Return the [X, Y] coordinate for the center point of the cell that contains the specified text.  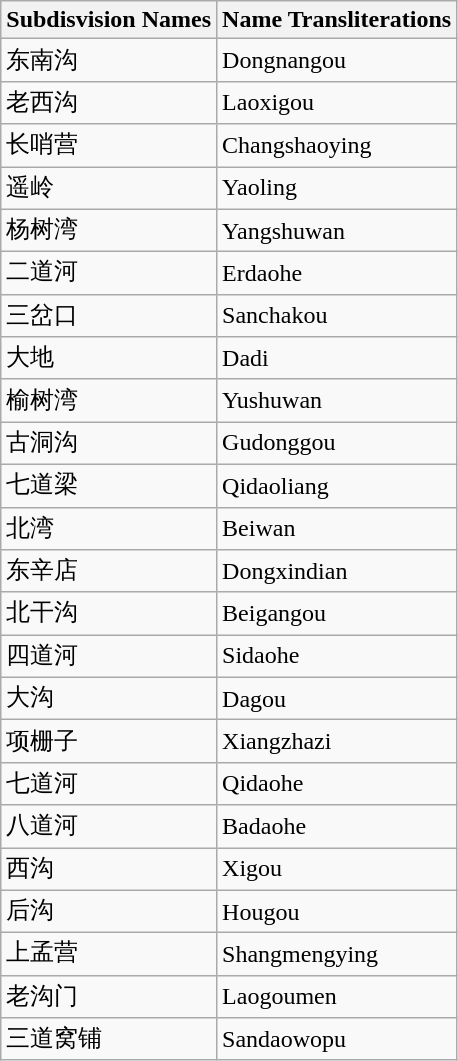
项栅子 [109, 742]
Xiangzhazi [337, 742]
Sidaohe [337, 656]
七道梁 [109, 486]
老沟门 [109, 996]
Yaoling [337, 188]
榆树湾 [109, 400]
Dongnangou [337, 60]
东南沟 [109, 60]
Dagou [337, 698]
Laoxigou [337, 102]
三道窝铺 [109, 1040]
西沟 [109, 870]
Qidaohe [337, 784]
八道河 [109, 826]
北干沟 [109, 614]
Dadi [337, 358]
Erdaohe [337, 274]
Qidaoliang [337, 486]
四道河 [109, 656]
遥岭 [109, 188]
二道河 [109, 274]
Yushuwan [337, 400]
长哨营 [109, 146]
Laogoumen [337, 996]
Dongxindian [337, 572]
大沟 [109, 698]
Subdisvision Names [109, 20]
Changshaoying [337, 146]
Shangmengying [337, 954]
Name Transliterations [337, 20]
大地 [109, 358]
古洞沟 [109, 444]
Beiwan [337, 528]
Sanchakou [337, 316]
Badaohe [337, 826]
Hougou [337, 912]
Sandaowopu [337, 1040]
三岔口 [109, 316]
Yangshuwan [337, 230]
上孟营 [109, 954]
七道河 [109, 784]
东辛店 [109, 572]
杨树湾 [109, 230]
Xigou [337, 870]
老西沟 [109, 102]
后沟 [109, 912]
Beigangou [337, 614]
北湾 [109, 528]
Gudonggou [337, 444]
